Scan for the cell matching the given text and deliver its (X, Y) coordinate at center. 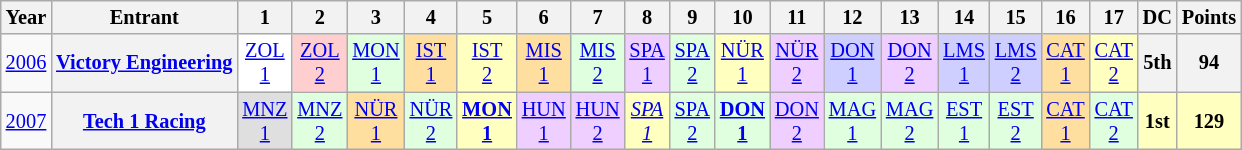
11 (797, 17)
15 (1016, 17)
129 (1209, 121)
10 (742, 17)
5th (1158, 63)
2 (320, 17)
MIS2 (598, 63)
EST2 (1016, 121)
Points (1209, 17)
Tech 1 Racing (144, 121)
LMS1 (964, 63)
3 (376, 17)
14 (964, 17)
LMS2 (1016, 63)
MAG2 (910, 121)
4 (432, 17)
DC (1158, 17)
17 (1114, 17)
MNZ2 (320, 121)
94 (1209, 63)
MNZ1 (264, 121)
9 (692, 17)
7 (598, 17)
6 (544, 17)
1st (1158, 121)
13 (910, 17)
MIS1 (544, 63)
MAG1 (852, 121)
5 (487, 17)
EST1 (964, 121)
IST2 (487, 63)
ZOL1 (264, 63)
Entrant (144, 17)
HUN2 (598, 121)
HUN1 (544, 121)
8 (646, 17)
16 (1065, 17)
ZOL2 (320, 63)
Year (26, 17)
IST1 (432, 63)
2007 (26, 121)
12 (852, 17)
1 (264, 17)
Victory Engineering (144, 63)
2006 (26, 63)
